From the cell containing the given text, extract its center point as [x, y] coordinate. 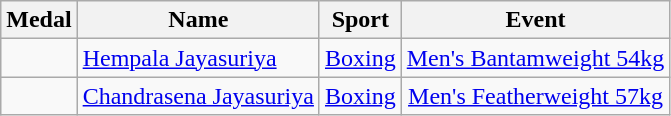
Sport [360, 20]
Men's Featherweight 57kg [536, 96]
Name [198, 20]
Event [536, 20]
Hempala Jayasuriya [198, 58]
Chandrasena Jayasuriya [198, 96]
Men's Bantamweight 54kg [536, 58]
Medal [39, 20]
